For the text-containing cell, return its midpoint in (x, y) coordinate format. 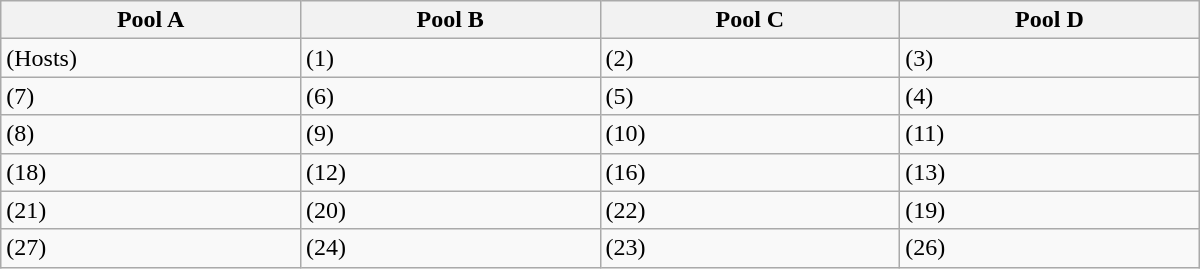
(12) (450, 172)
(4) (1050, 96)
(Hosts) (151, 58)
Pool D (1050, 20)
Pool A (151, 20)
(11) (1050, 134)
(9) (450, 134)
(24) (450, 248)
(1) (450, 58)
(3) (1050, 58)
(19) (1050, 210)
(8) (151, 134)
(10) (750, 134)
(13) (1050, 172)
(2) (750, 58)
(21) (151, 210)
(22) (750, 210)
(18) (151, 172)
(20) (450, 210)
Pool B (450, 20)
(16) (750, 172)
Pool C (750, 20)
(7) (151, 96)
(23) (750, 248)
(27) (151, 248)
(5) (750, 96)
(6) (450, 96)
(26) (1050, 248)
